From the cell containing the given text, extract its center point as [x, y] coordinate. 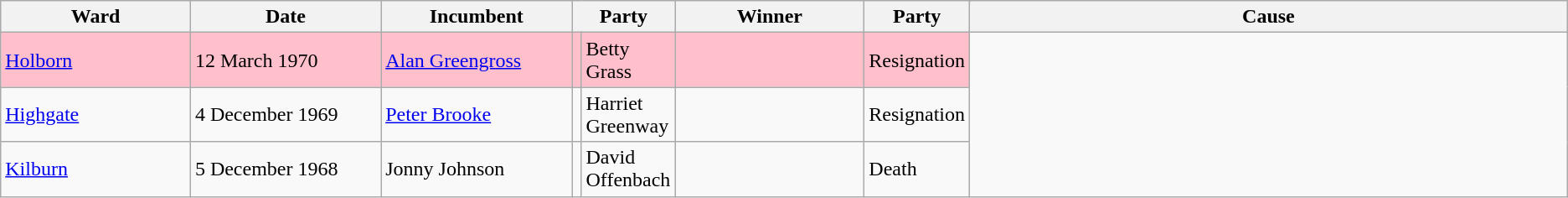
Harriet Greenway [628, 114]
12 March 1970 [285, 60]
Kilburn [95, 169]
Death [917, 169]
4 December 1969 [285, 114]
Ward [95, 17]
5 December 1968 [285, 169]
Date [285, 17]
Jonny Johnson [477, 169]
Holborn [95, 60]
Winner [770, 17]
Cause [1269, 17]
Alan Greengross [477, 60]
Highgate [95, 114]
David Offenbach [628, 169]
Peter Brooke [477, 114]
Betty Grass [628, 60]
Incumbent [477, 17]
